Capture the cell that displays the provided text and extract its [X, Y] central coordinate. 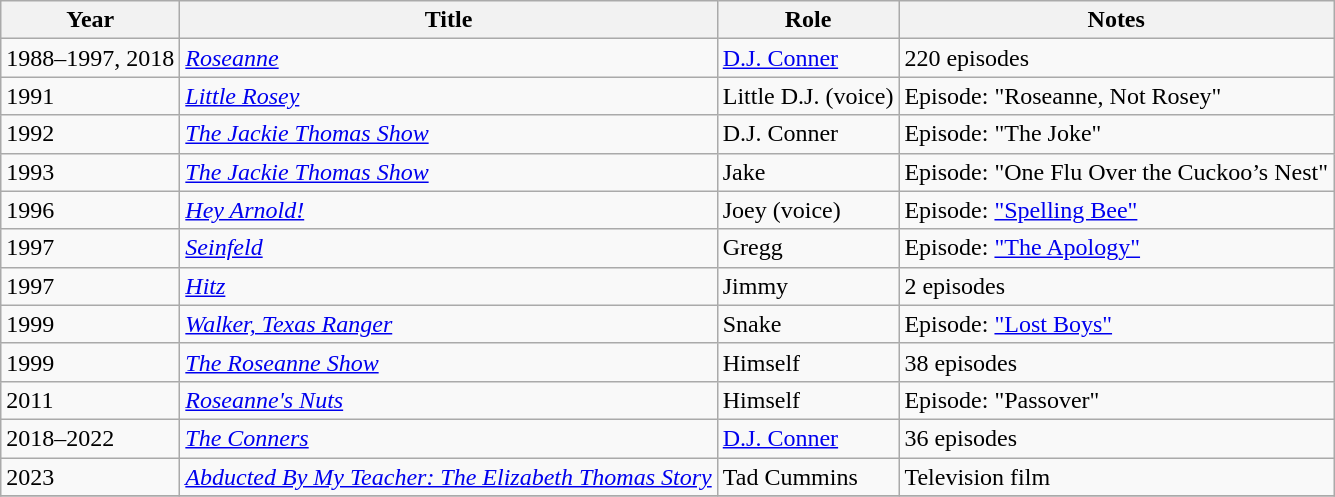
Year [90, 20]
1988–1997, 2018 [90, 58]
Joey (voice) [808, 210]
Episode: "Roseanne, Not Rosey" [1116, 96]
Episode: "Spelling Bee" [1116, 210]
Abducted By My Teacher: The Elizabeth Thomas Story [448, 477]
Hitz [448, 286]
Title [448, 20]
Notes [1116, 20]
2018–2022 [90, 438]
Episode: "The Apology" [1116, 248]
1991 [90, 96]
Episode: "One Flu Over the Cuckoo’s Nest" [1116, 172]
1992 [90, 134]
2023 [90, 477]
2 episodes [1116, 286]
36 episodes [1116, 438]
Episode: "Lost Boys" [1116, 324]
38 episodes [1116, 362]
Jimmy [808, 286]
Episode: "The Joke" [1116, 134]
Roseanne [448, 58]
Jake [808, 172]
Television film [1116, 477]
Hey Arnold! [448, 210]
Roseanne's Nuts [448, 400]
Little D.J. (voice) [808, 96]
Episode: "Passover" [1116, 400]
1996 [90, 210]
220 episodes [1116, 58]
2011 [90, 400]
1993 [90, 172]
The Roseanne Show [448, 362]
Walker, Texas Ranger [448, 324]
Little Rosey [448, 96]
The Conners [448, 438]
Seinfeld [448, 248]
Snake [808, 324]
Role [808, 20]
Tad Cummins [808, 477]
Gregg [808, 248]
